Scan for the cell matching the given text and deliver its (X, Y) coordinate at center. 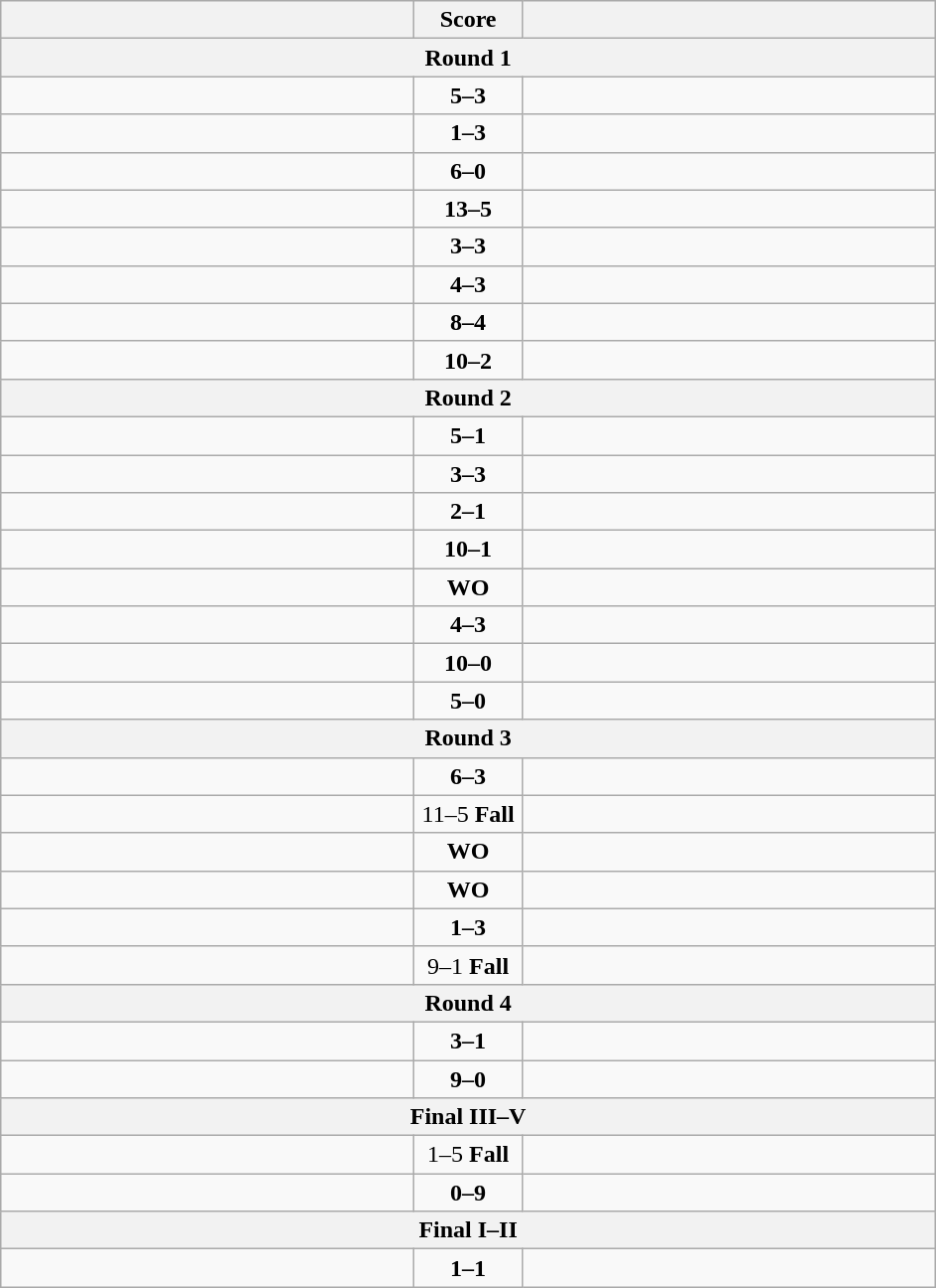
Final I–II (469, 1230)
5–3 (469, 95)
Round 1 (469, 58)
5–1 (469, 435)
13–5 (469, 209)
2–1 (469, 512)
Final III–V (469, 1117)
6–3 (469, 776)
1–5 Fall (469, 1155)
9–1 Fall (469, 965)
Round 2 (469, 398)
0–9 (469, 1193)
5–0 (469, 701)
3–1 (469, 1041)
Score (469, 20)
1–1 (469, 1268)
Round 3 (469, 738)
8–4 (469, 322)
10–2 (469, 360)
9–0 (469, 1078)
11–5 Fall (469, 814)
Round 4 (469, 1003)
6–0 (469, 171)
10–0 (469, 663)
10–1 (469, 550)
